Determine the (X, Y) coordinate at the center of the cell enclosing the given text.  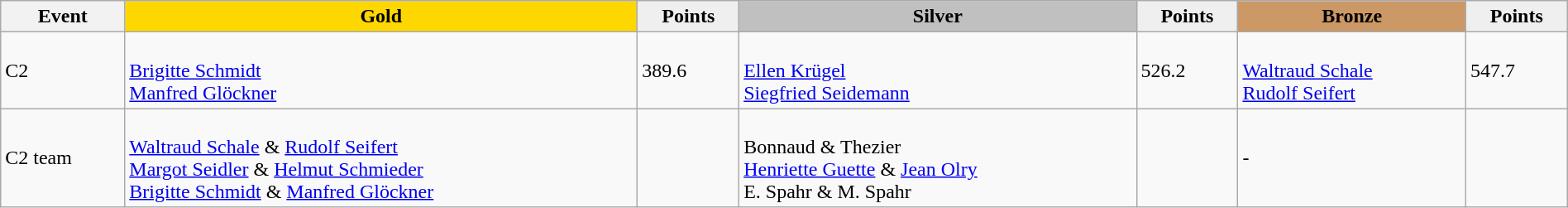
Gold (381, 17)
- (1351, 157)
547.7 (1517, 70)
Waltraud SchaleRudolf Seifert (1351, 70)
389.6 (688, 70)
526.2 (1188, 70)
Silver (938, 17)
C2 team (63, 157)
Event (63, 17)
Waltraud Schale & Rudolf SeifertMargot Seidler & Helmut SchmiederBrigitte Schmidt & Manfred Glöckner (381, 157)
Ellen KrügelSiegfried Seidemann (938, 70)
Bonnaud & ThezierHenriette Guette & Jean OlryE. Spahr & M. Spahr (938, 157)
C2 (63, 70)
Brigitte SchmidtManfred Glöckner (381, 70)
Bronze (1351, 17)
